Provide the [x, y] coordinate of the cell's center where the given text is located.  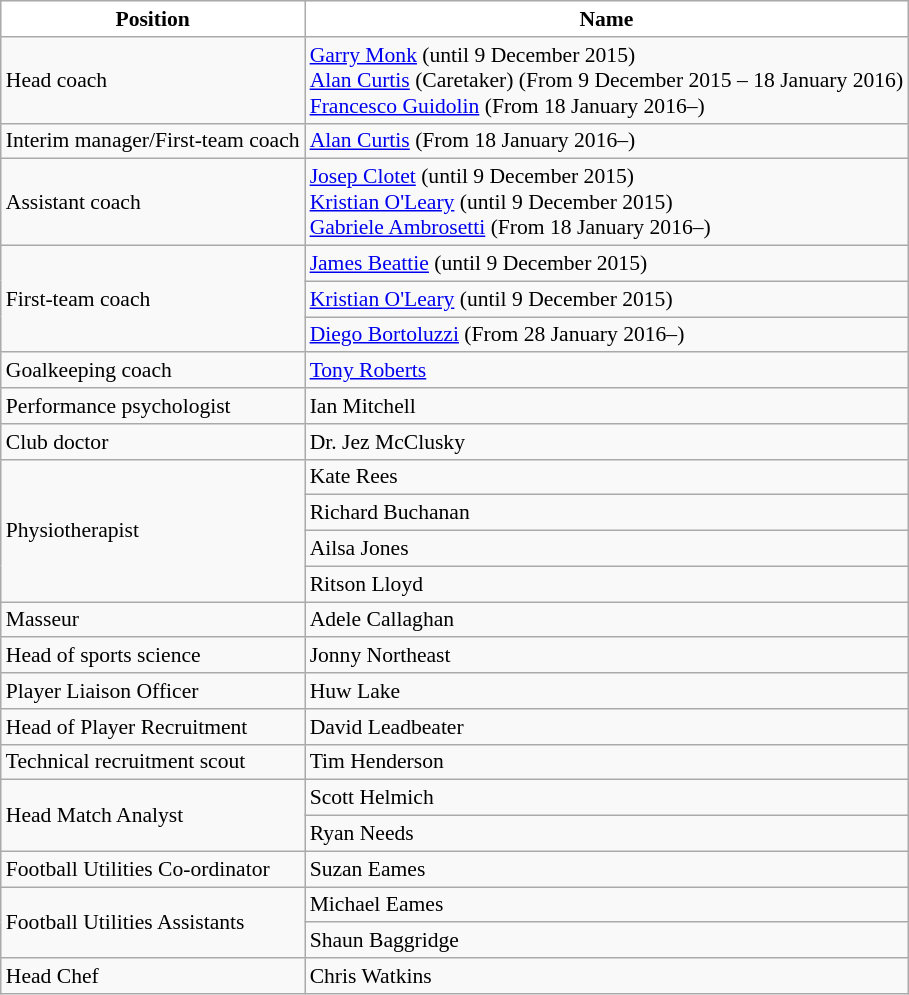
Club doctor [153, 442]
Ian Mitchell [607, 406]
Head of sports science [153, 656]
Ritson Lloyd [607, 584]
Goalkeeping coach [153, 371]
Head of Player Recruitment [153, 727]
Richard Buchanan [607, 513]
Assistant coach [153, 202]
Football Utilities Assistants [153, 922]
Diego Bortoluzzi (From 28 January 2016–) [607, 335]
Football Utilities Co-ordinator [153, 869]
Head Chef [153, 976]
Kristian O'Leary (until 9 December 2015) [607, 299]
Head Match Analyst [153, 816]
Alan Curtis (From 18 January 2016–) [607, 141]
Suzan Eames [607, 869]
David Leadbeater [607, 727]
James Beattie (until 9 December 2015) [607, 264]
Jonny Northeast [607, 656]
Ailsa Jones [607, 549]
Dr. Jez McClusky [607, 442]
Tim Henderson [607, 762]
Ryan Needs [607, 834]
Garry Monk (until 9 December 2015) Alan Curtis (Caretaker) (From 9 December 2015 – 18 January 2016) Francesco Guidolin (From 18 January 2016–) [607, 80]
First-team coach [153, 300]
Adele Callaghan [607, 620]
Performance psychologist [153, 406]
Interim manager/First-team coach [153, 141]
Position [153, 19]
Name [607, 19]
Huw Lake [607, 691]
Technical recruitment scout [153, 762]
Head coach [153, 80]
Shaun Baggridge [607, 941]
Josep Clotet (until 9 December 2015) Kristian O'Leary (until 9 December 2015) Gabriele Ambrosetti (From 18 January 2016–) [607, 202]
Kate Rees [607, 477]
Player Liaison Officer [153, 691]
Tony Roberts [607, 371]
Scott Helmich [607, 798]
Physiotherapist [153, 530]
Michael Eames [607, 905]
Chris Watkins [607, 976]
Masseur [153, 620]
